Extract the (x, y) coordinate from the center of the cell holding the provided text.  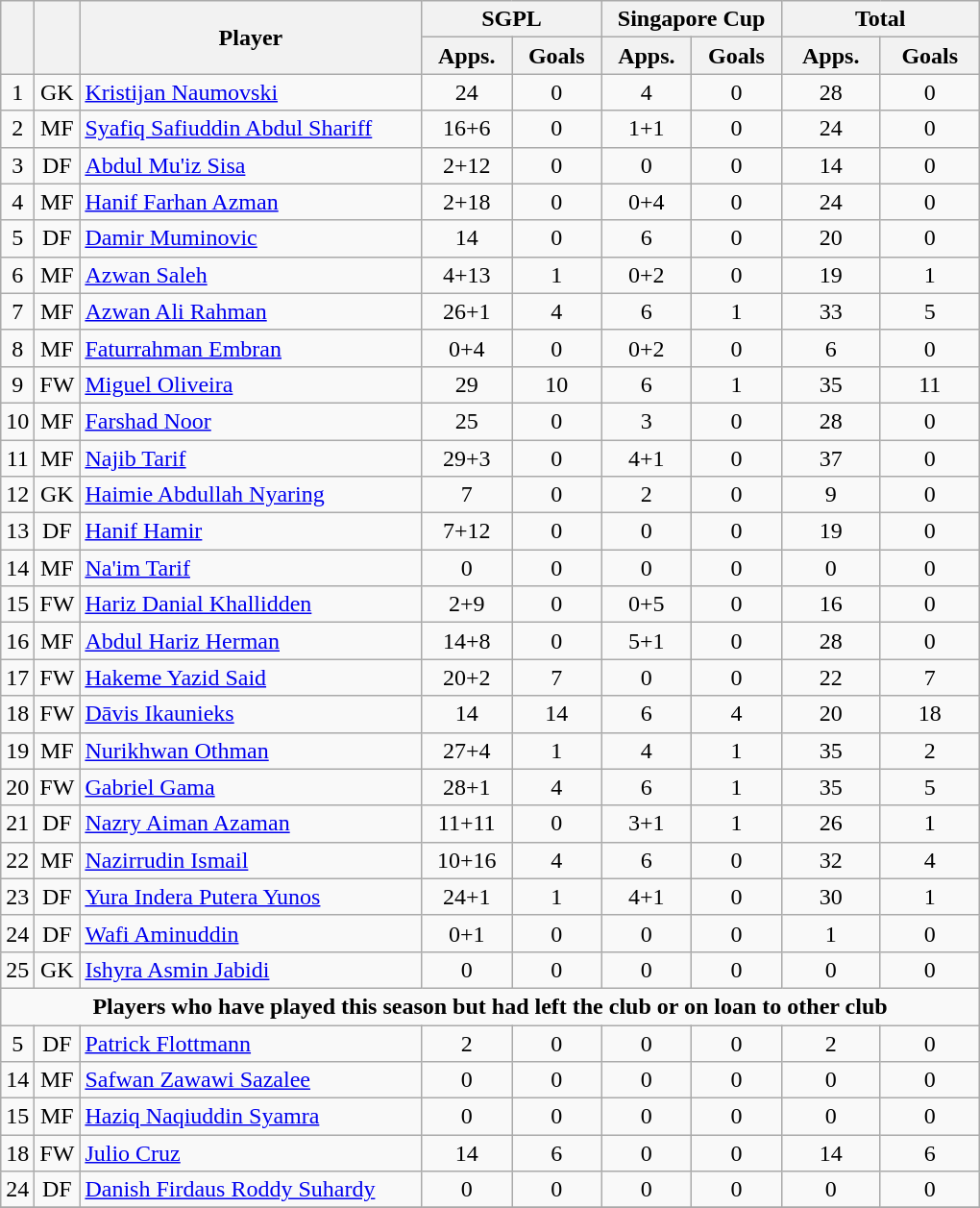
Nurikhwan Othman (251, 751)
23 (17, 897)
Syafiq Safiuddin Abdul Shariff (251, 129)
32 (830, 860)
17 (17, 678)
Abdul Hariz Herman (251, 641)
Wafi Aminuddin (251, 933)
Ishyra Asmin Jabidi (251, 970)
Faturrahman Embran (251, 348)
2+12 (467, 165)
Farshad Noor (251, 421)
30 (830, 897)
Haziq Naqiuddin Syamra (251, 1117)
Azwan Ali Rahman (251, 311)
24+1 (467, 897)
Patrick Flottmann (251, 1043)
26+1 (467, 311)
27+4 (467, 751)
Kristijan Naumovski (251, 92)
26 (830, 824)
Hanif Hamir (251, 531)
13 (17, 531)
Danish Firdaus Roddy Suhardy (251, 1190)
14+8 (467, 641)
Hakeme Yazid Said (251, 678)
Players who have played this season but had left the club or on loan to other club (490, 1006)
33 (830, 311)
Haimie Abdullah Nyaring (251, 495)
16+6 (467, 129)
0+5 (647, 604)
5+1 (647, 641)
Safwan Zawawi Sazalee (251, 1080)
Hanif Farhan Azman (251, 202)
Nazry Aiman Azaman (251, 824)
Player (251, 37)
28+1 (467, 787)
4+13 (467, 275)
29 (467, 384)
8 (17, 348)
0+1 (467, 933)
20+2 (467, 678)
Azwan Saleh (251, 275)
Damir Muminovic (251, 238)
7+12 (467, 531)
2+18 (467, 202)
Dāvis Ikaunieks (251, 714)
Miguel Oliveira (251, 384)
2+9 (467, 604)
21 (17, 824)
29+3 (467, 458)
11+11 (467, 824)
Singapore Cup (692, 19)
SGPL (511, 19)
Julio Cruz (251, 1153)
Nazirrudin Ismail (251, 860)
Na'im Tarif (251, 568)
Total (880, 19)
Hariz Danial Khallidden (251, 604)
3+1 (647, 824)
37 (830, 458)
Yura Indera Putera Yunos (251, 897)
1+1 (647, 129)
Abdul Mu'iz Sisa (251, 165)
10+16 (467, 860)
12 (17, 495)
Najib Tarif (251, 458)
Gabriel Gama (251, 787)
